From the cell containing the given text, extract its center point as (x, y) coordinate. 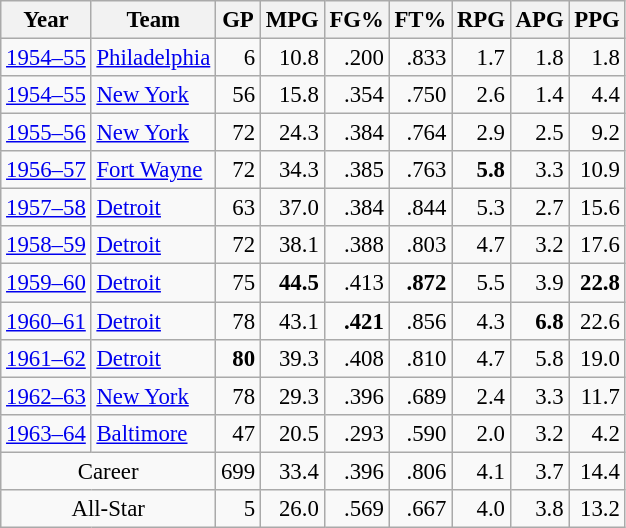
29.3 (292, 396)
Year (46, 20)
1957–58 (46, 208)
Baltimore (153, 433)
Team (153, 20)
9.2 (597, 133)
2.6 (482, 95)
FT% (420, 20)
4.4 (597, 95)
3.8 (540, 509)
2.7 (540, 208)
.689 (420, 396)
5.3 (482, 208)
.872 (420, 283)
33.4 (292, 471)
1962–63 (46, 396)
22.8 (597, 283)
1960–61 (46, 321)
4.0 (482, 509)
20.5 (292, 433)
.408 (356, 358)
All-Star (108, 509)
6 (238, 58)
19.0 (597, 358)
38.1 (292, 245)
1963–64 (46, 433)
.833 (420, 58)
.764 (420, 133)
2.0 (482, 433)
11.7 (597, 396)
14.4 (597, 471)
.388 (356, 245)
15.6 (597, 208)
.667 (420, 509)
699 (238, 471)
34.3 (292, 170)
.354 (356, 95)
.569 (356, 509)
Career (108, 471)
2.4 (482, 396)
39.3 (292, 358)
4.1 (482, 471)
3.9 (540, 283)
17.6 (597, 245)
37.0 (292, 208)
.844 (420, 208)
GP (238, 20)
.421 (356, 321)
10.8 (292, 58)
Philadelphia (153, 58)
1.4 (540, 95)
1955–56 (46, 133)
56 (238, 95)
.413 (356, 283)
1961–62 (46, 358)
10.9 (597, 170)
75 (238, 283)
47 (238, 433)
.590 (420, 433)
FG% (356, 20)
.385 (356, 170)
1956–57 (46, 170)
4.3 (482, 321)
APG (540, 20)
3.7 (540, 471)
24.3 (292, 133)
44.5 (292, 283)
PPG (597, 20)
22.6 (597, 321)
15.8 (292, 95)
4.2 (597, 433)
.810 (420, 358)
.803 (420, 245)
Fort Wayne (153, 170)
26.0 (292, 509)
5 (238, 509)
2.9 (482, 133)
1958–59 (46, 245)
.200 (356, 58)
.750 (420, 95)
2.5 (540, 133)
1.7 (482, 58)
63 (238, 208)
6.8 (540, 321)
.763 (420, 170)
5.5 (482, 283)
43.1 (292, 321)
.856 (420, 321)
.806 (420, 471)
.293 (356, 433)
1959–60 (46, 283)
MPG (292, 20)
80 (238, 358)
13.2 (597, 509)
RPG (482, 20)
